Locate the cell with the specified text and output its [X, Y] center coordinate. 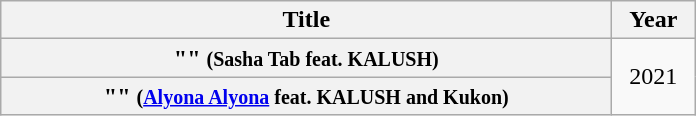
Year [654, 20]
"" (Sasha Tab feat. KALUSH) [306, 58]
Title [306, 20]
2021 [654, 77]
"" (Alyona Alyona feat. KALUSH and Kukon) [306, 96]
